Find where the given text appears and provide that cell's center as [x, y] coordinate. 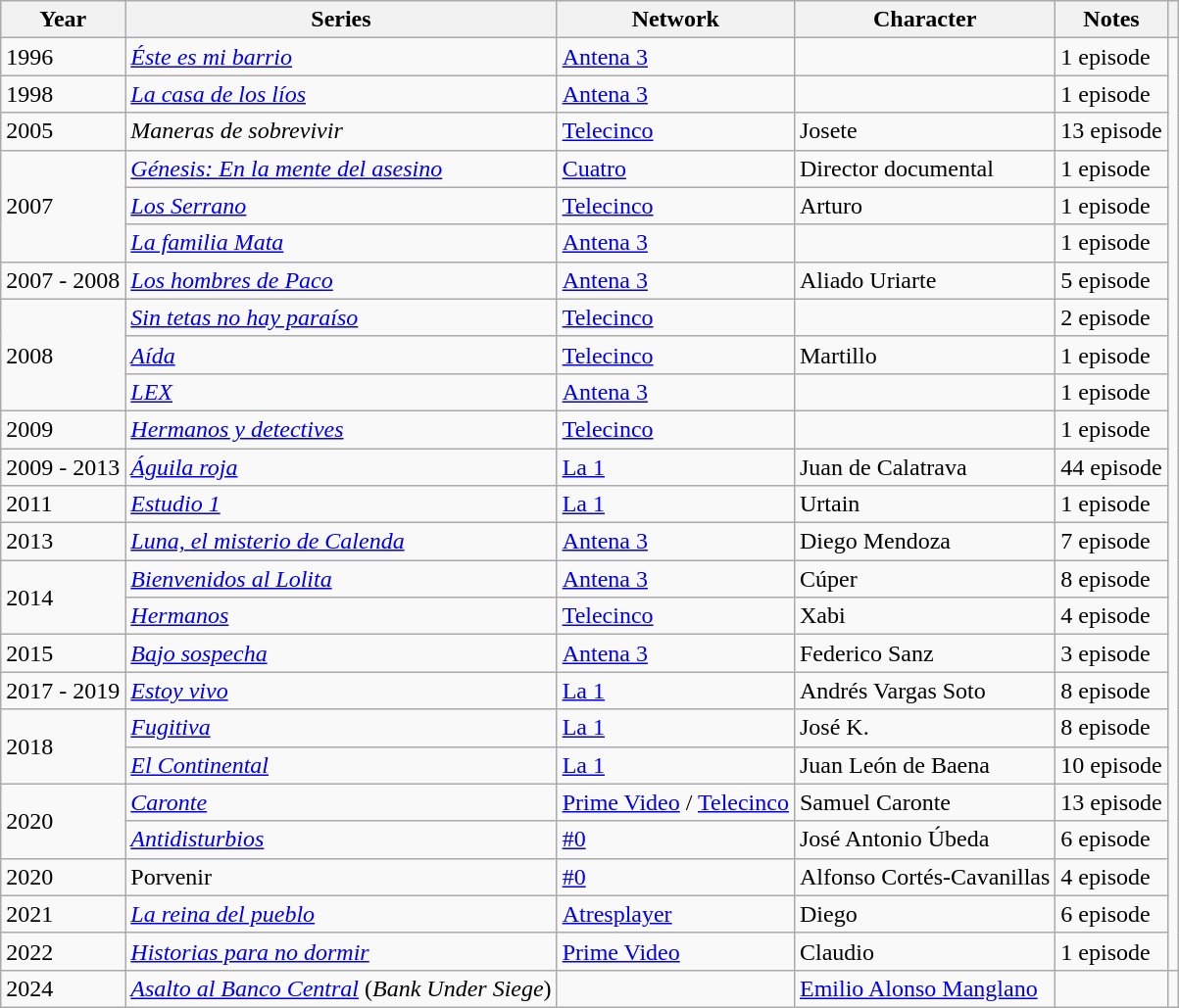
Josete [924, 131]
2022 [63, 951]
Águila roja [341, 467]
2011 [63, 504]
2024 [63, 988]
José K. [924, 728]
Alfonso Cortés-Cavanillas [924, 877]
1998 [63, 94]
Porvenir [341, 877]
El Continental [341, 765]
Series [341, 20]
Asalto al Banco Central (Bank Under Siege) [341, 988]
Diego [924, 914]
Caronte [341, 802]
Hermanos y detectives [341, 429]
Sin tetas no hay paraíso [341, 317]
Estudio 1 [341, 504]
Emilio Alonso Manglano [924, 988]
Network [675, 20]
Prime Video / Telecinco [675, 802]
Andrés Vargas Soto [924, 691]
Aliado Uriarte [924, 280]
2013 [63, 542]
2 episode [1111, 317]
Bienvenidos al Lolita [341, 579]
La reina del pueblo [341, 914]
Fugitiva [341, 728]
Claudio [924, 951]
7 episode [1111, 542]
Historias para no dormir [341, 951]
2009 [63, 429]
2008 [63, 355]
Arturo [924, 206]
5 episode [1111, 280]
Maneras de sobrevivir [341, 131]
2014 [63, 598]
La familia Mata [341, 243]
2017 - 2019 [63, 691]
44 episode [1111, 467]
Prime Video [675, 951]
Antidisturbios [341, 840]
3 episode [1111, 653]
Director documental [924, 168]
Federico Sanz [924, 653]
Notes [1111, 20]
Urtain [924, 504]
Estoy vivo [341, 691]
Luna, el misterio de Calenda [341, 542]
Cuatro [675, 168]
2018 [63, 746]
Bajo sospecha [341, 653]
10 episode [1111, 765]
Los hombres de Paco [341, 280]
LEX [341, 392]
2021 [63, 914]
2007 - 2008 [63, 280]
Aída [341, 355]
Hermanos [341, 616]
2005 [63, 131]
2007 [63, 206]
Xabi [924, 616]
Éste es mi barrio [341, 57]
Character [924, 20]
Juan León de Baena [924, 765]
Génesis: En la mente del asesino [341, 168]
La casa de los líos [341, 94]
2009 - 2013 [63, 467]
Martillo [924, 355]
Diego Mendoza [924, 542]
Year [63, 20]
Atresplayer [675, 914]
José Antonio Úbeda [924, 840]
Juan de Calatrava [924, 467]
Samuel Caronte [924, 802]
2015 [63, 653]
1996 [63, 57]
Cúper [924, 579]
Los Serrano [341, 206]
